Detect which cell encompasses the target text, then output its [X, Y] center coordinate. 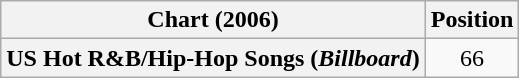
Chart (2006) [213, 20]
66 [472, 58]
Position [472, 20]
US Hot R&B/Hip-Hop Songs (Billboard) [213, 58]
